Detect which cell encompasses the target text, then output its [X, Y] center coordinate. 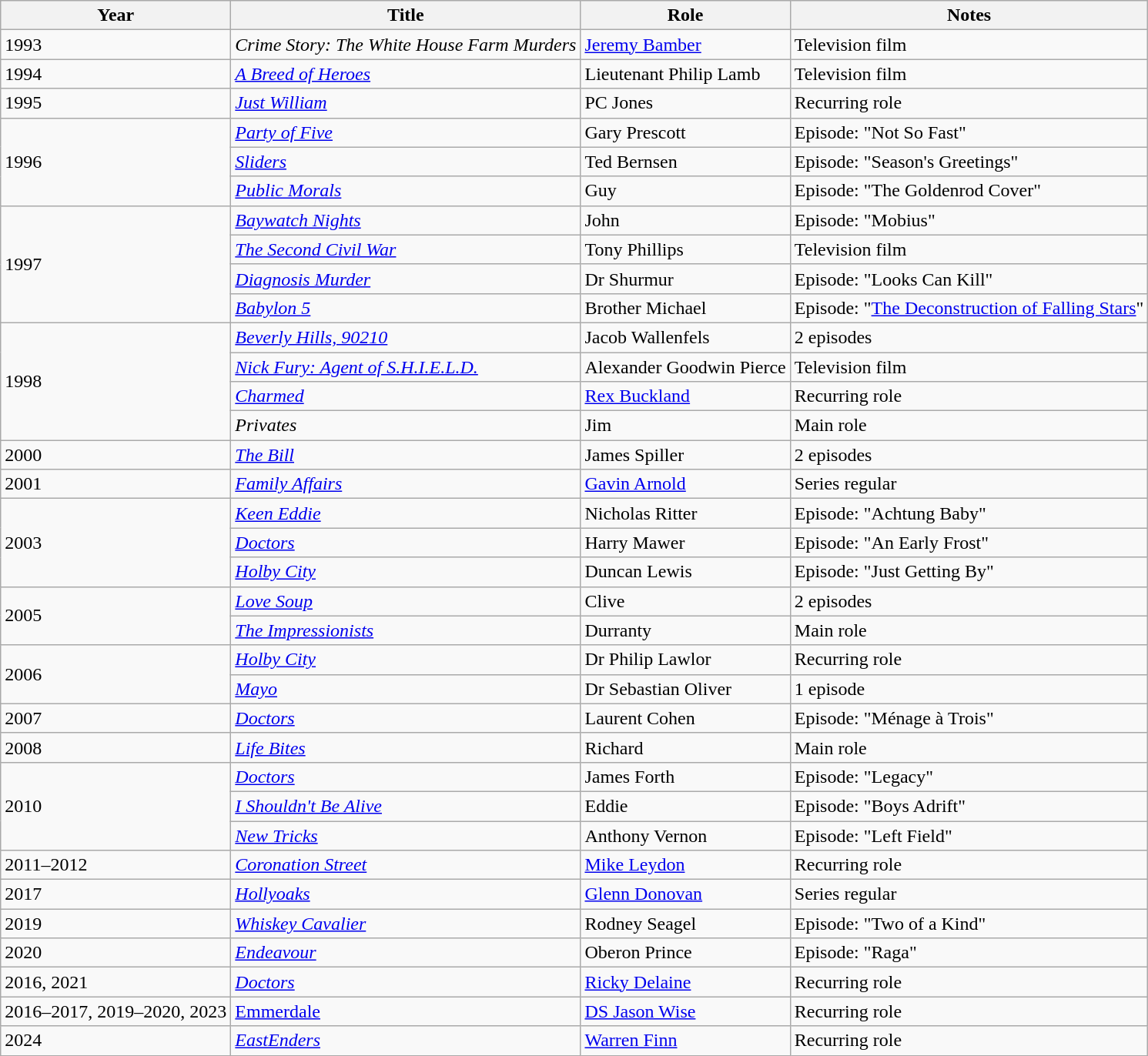
Episode: "Boys Adrift" [969, 806]
Duncan Lewis [685, 572]
Episode: "Two of a Kind" [969, 924]
Dr Philip Lawlor [685, 660]
1997 [115, 264]
Rodney Seagel [685, 924]
Babylon 5 [406, 308]
James Spiller [685, 455]
Guy [685, 191]
2019 [115, 924]
Beverly Hills, 90210 [406, 337]
Episode: "Left Field" [969, 835]
Dr Shurmur [685, 279]
Keen Eddie [406, 513]
2016–2017, 2019–2020, 2023 [115, 1011]
Mike Leydon [685, 865]
Endeavour [406, 953]
Episode: "Mobius" [969, 220]
Laurent Cohen [685, 718]
EastEnders [406, 1041]
Whiskey Cavalier [406, 924]
New Tricks [406, 835]
Episode: "Looks Can Kill" [969, 279]
2020 [115, 953]
Mayo [406, 689]
Brother Michael [685, 308]
Gavin Arnold [685, 484]
2017 [115, 894]
Jacob Wallenfels [685, 337]
Crime Story: The White House Farm Murders [406, 45]
1996 [115, 162]
Richard [685, 747]
Family Affairs [406, 484]
Love Soup [406, 601]
The Bill [406, 455]
I Shouldn't Be Alive [406, 806]
Notes [969, 15]
Jim [685, 426]
2008 [115, 747]
Alexander Goodwin Pierce [685, 367]
Baywatch Nights [406, 220]
Coronation Street [406, 865]
John [685, 220]
Rex Buckland [685, 396]
Episode: "An Early Frost" [969, 543]
Episode: "Achtung Baby" [969, 513]
2016, 2021 [115, 982]
Episode: "Legacy" [969, 777]
Lieutenant Philip Lamb [685, 74]
Gary Prescott [685, 132]
Dr Sebastian Oliver [685, 689]
2005 [115, 616]
Public Morals [406, 191]
2006 [115, 674]
Episode: "Season's Greetings" [969, 162]
1993 [115, 45]
Emmerdale [406, 1011]
Diagnosis Murder [406, 279]
Episode: "Ménage à Trois" [969, 718]
2024 [115, 1041]
A Breed of Heroes [406, 74]
Party of Five [406, 132]
Durranty [685, 630]
Privates [406, 426]
Oberon Prince [685, 953]
The Impressionists [406, 630]
James Forth [685, 777]
Harry Mawer [685, 543]
Clive [685, 601]
Charmed [406, 396]
Jeremy Bamber [685, 45]
1 episode [969, 689]
Anthony Vernon [685, 835]
Life Bites [406, 747]
Eddie [685, 806]
1995 [115, 103]
Warren Finn [685, 1041]
Episode: "Not So Fast" [969, 132]
2003 [115, 543]
1994 [115, 74]
Nick Fury: Agent of S.H.I.E.L.D. [406, 367]
Year [115, 15]
Episode: "The Deconstruction of Falling Stars" [969, 308]
Episode: "Just Getting By" [969, 572]
2010 [115, 806]
Just William [406, 103]
Glenn Donovan [685, 894]
2000 [115, 455]
Hollyoaks [406, 894]
1998 [115, 381]
2007 [115, 718]
Ted Bernsen [685, 162]
Ricky Delaine [685, 982]
DS Jason Wise [685, 1011]
2011–2012 [115, 865]
Episode: "The Goldenrod Cover" [969, 191]
Episode: "Raga" [969, 953]
PC Jones [685, 103]
Role [685, 15]
Sliders [406, 162]
Tony Phillips [685, 249]
Title [406, 15]
The Second Civil War [406, 249]
2001 [115, 484]
Nicholas Ritter [685, 513]
